Detect which cell encompasses the target text, then output its [x, y] center coordinate. 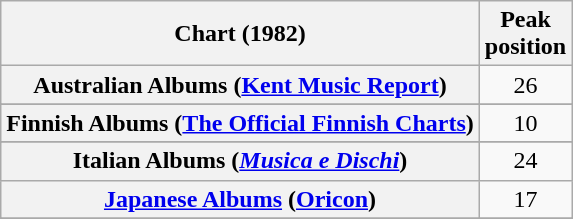
26 [525, 85]
Peakposition [525, 34]
Australian Albums (Kent Music Report) [240, 85]
Japanese Albums (Oricon) [240, 199]
Finnish Albums (The Official Finnish Charts) [240, 123]
10 [525, 123]
Chart (1982) [240, 34]
24 [525, 161]
Italian Albums (Musica e Dischi) [240, 161]
17 [525, 199]
